From the cell containing the given text, extract its center point as (X, Y) coordinate. 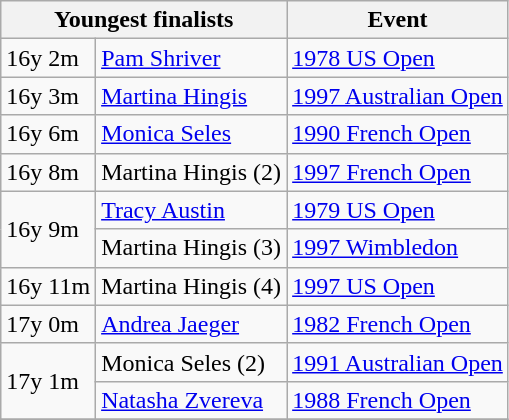
1997 French Open (398, 172)
1979 US Open (398, 210)
17y 0m (48, 324)
16y 2m (48, 58)
16y 3m (48, 96)
16y 9m (48, 229)
Monica Seles (192, 134)
Martina Hingis (3) (192, 248)
Event (398, 20)
Youngest finalists (144, 20)
Martina Hingis (4) (192, 286)
Andrea Jaeger (192, 324)
1990 French Open (398, 134)
1997 US Open (398, 286)
1997 Australian Open (398, 96)
Martina Hingis (192, 96)
Pam Shriver (192, 58)
17y 1m (48, 381)
Natasha Zvereva (192, 400)
Monica Seles (2) (192, 362)
1978 US Open (398, 58)
16y 8m (48, 172)
16y 6m (48, 134)
Martina Hingis (2) (192, 172)
1982 French Open (398, 324)
1988 French Open (398, 400)
1997 Wimbledon (398, 248)
1991 Australian Open (398, 362)
Tracy Austin (192, 210)
16y 11m (48, 286)
